Detect which cell encompasses the target text, then output its [X, Y] center coordinate. 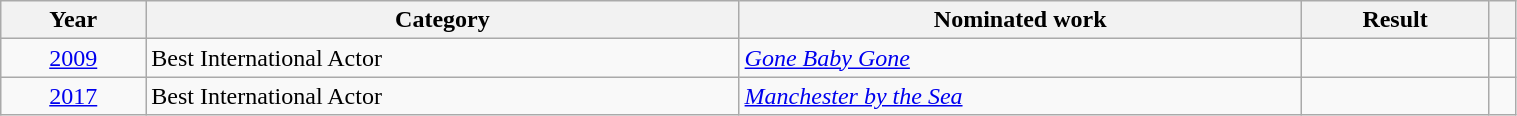
2017 [74, 96]
Year [74, 20]
2009 [74, 58]
Gone Baby Gone [1020, 58]
Category [442, 20]
Manchester by the Sea [1020, 96]
Result [1395, 20]
Nominated work [1020, 20]
